Capture the cell that displays the provided text and extract its (X, Y) central coordinate. 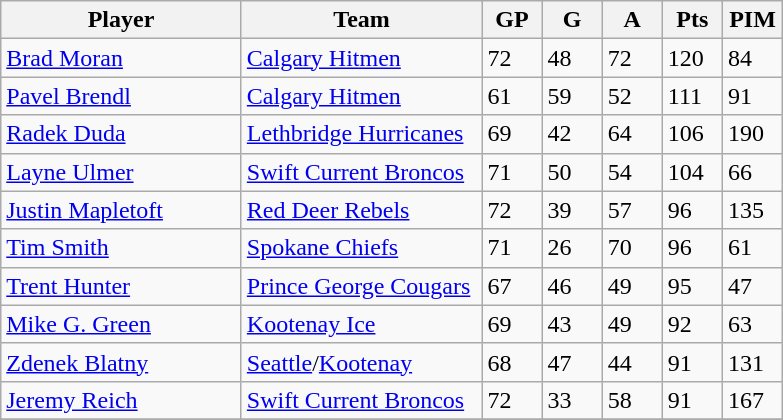
64 (632, 134)
39 (572, 210)
A (632, 20)
Kootenay Ice (362, 324)
33 (572, 400)
58 (632, 400)
131 (752, 362)
Spokane Chiefs (362, 248)
70 (632, 248)
111 (692, 96)
Brad Moran (122, 58)
26 (572, 248)
120 (692, 58)
104 (692, 172)
PIM (752, 20)
Zdenek Blatny (122, 362)
Pavel Brendl (122, 96)
84 (752, 58)
190 (752, 134)
Red Deer Rebels (362, 210)
Pts (692, 20)
GP (512, 20)
48 (572, 58)
Layne Ulmer (122, 172)
Team (362, 20)
42 (572, 134)
46 (572, 286)
Mike G. Green (122, 324)
54 (632, 172)
106 (692, 134)
50 (572, 172)
57 (632, 210)
Justin Mapletoft (122, 210)
135 (752, 210)
Trent Hunter (122, 286)
Tim Smith (122, 248)
Radek Duda (122, 134)
Prince George Cougars (362, 286)
43 (572, 324)
Seattle/Kootenay (362, 362)
63 (752, 324)
66 (752, 172)
G (572, 20)
Jeremy Reich (122, 400)
59 (572, 96)
52 (632, 96)
44 (632, 362)
92 (692, 324)
68 (512, 362)
95 (692, 286)
Lethbridge Hurricanes (362, 134)
Player (122, 20)
67 (512, 286)
167 (752, 400)
